Extract the (x, y) coordinate from the center of the cell holding the provided text.  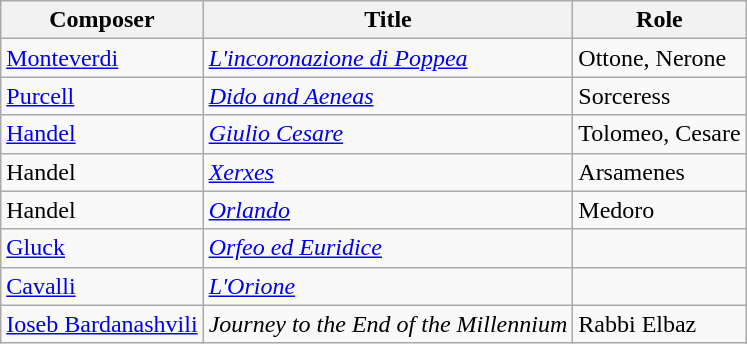
L'Orione (388, 286)
Role (660, 20)
Composer (102, 20)
Arsamenes (660, 172)
Title (388, 20)
Journey to the End of the Millennium (388, 324)
Ioseb Bardanashvili (102, 324)
Tolomeo, Cesare (660, 134)
Sorceress (660, 96)
Gluck (102, 248)
Dido and Aeneas (388, 96)
Orlando (388, 210)
Rabbi Elbaz (660, 324)
Ottone, Nerone (660, 58)
Purcell (102, 96)
Giulio Cesare (388, 134)
Medoro (660, 210)
Cavalli (102, 286)
Xerxes (388, 172)
L'incoronazione di Poppea (388, 58)
Monteverdi (102, 58)
Orfeo ed Euridice (388, 248)
